Detect which cell encompasses the target text, then output its [x, y] center coordinate. 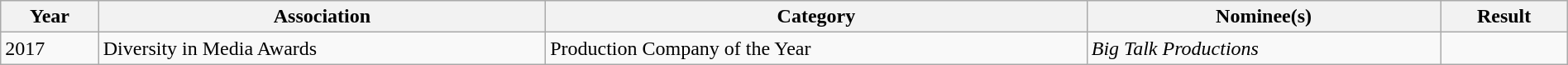
Nominee(s) [1264, 17]
Production Company of the Year [817, 48]
2017 [50, 48]
Category [817, 17]
Result [1503, 17]
Big Talk Productions [1264, 48]
Association [322, 17]
Diversity in Media Awards [322, 48]
Year [50, 17]
